From the cell containing the given text, extract its center point as (x, y) coordinate. 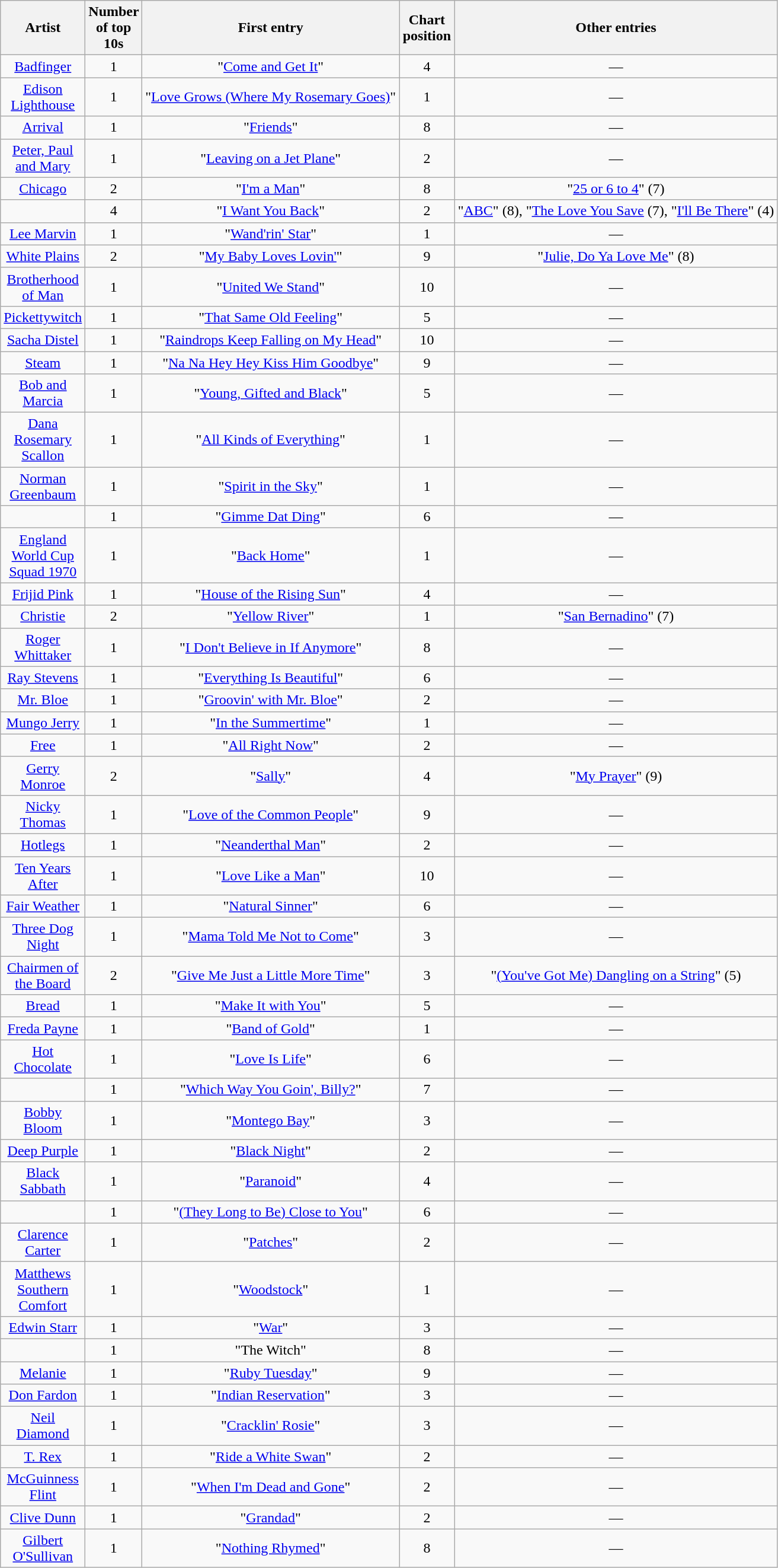
McGuinness Flint (43, 1487)
7 (427, 1090)
Melanie (43, 1372)
Peter, Paul and Mary (43, 158)
"Mama Told Me Not to Come" (271, 937)
"Woodstock" (271, 1289)
Matthews Southern Comfort (43, 1289)
Mr. Bloe (43, 700)
"Neanderthal Man" (271, 845)
"Sally" (271, 775)
Ray Stevens (43, 678)
"Groovin' with Mr. Bloe" (271, 700)
"House of the Rising Sun" (271, 594)
"Love of the Common People" (271, 815)
Chairmen of the Board (43, 976)
Frijid Pink (43, 594)
Bob and Marcia (43, 394)
Dana Rosemary Scallon (43, 440)
"Patches" (271, 1243)
Lee Marvin (43, 234)
Gerry Monroe (43, 775)
"Montego Bay" (271, 1120)
First entry (271, 28)
"In the Summertime" (271, 723)
"Love Grows (Where My Rosemary Goes)" (271, 97)
Black Sabbath (43, 1181)
Badfinger (43, 66)
"Love Is Life" (271, 1059)
Pickettywitch (43, 317)
"Which Way You Goin', Billy?" (271, 1090)
"The Witch" (271, 1350)
"Paranoid" (271, 1181)
Norman Greenbaum (43, 486)
"Wand'rin' Star" (271, 234)
"I Don't Believe in If Anymore" (271, 647)
Neil Diamond (43, 1426)
"Give Me Just a Little More Time" (271, 976)
T. Rex (43, 1457)
Edison Lighthouse (43, 97)
"Raindrops Keep Falling on My Head" (271, 340)
"Natural Sinner" (271, 906)
Free (43, 745)
Christie (43, 617)
"Everything Is Beautiful" (271, 678)
Clarence Carter (43, 1243)
Hot Chocolate (43, 1059)
"Na Na Hey Hey Kiss Him Goodbye" (271, 362)
"I Want You Back" (271, 211)
England World Cup Squad 1970 (43, 555)
"Come and Get It" (271, 66)
"War" (271, 1327)
"Black Night" (271, 1151)
"Band of Gold" (271, 1029)
"Make It with You" (271, 1006)
Other entries (616, 28)
"San Bernadino" (7) (616, 617)
Steam (43, 362)
"Love Like a Man" (271, 875)
"My Prayer" (9) (616, 775)
Chicago (43, 189)
"Yellow River" (271, 617)
"(They Long to Be) Close to You" (271, 1212)
Freda Payne (43, 1029)
"Leaving on a Jet Plane" (271, 158)
"Indian Reservation" (271, 1395)
Three Dog Night (43, 937)
Sacha Distel (43, 340)
"Julie, Do Ya Love Me" (8) (616, 256)
"Grandad" (271, 1518)
"Ruby Tuesday" (271, 1372)
Fair Weather (43, 906)
"Ride a White Swan" (271, 1457)
Deep Purple (43, 1151)
Number of top 10s (114, 28)
"All Right Now" (271, 745)
"Gimme Dat Ding" (271, 517)
Edwin Starr (43, 1327)
"When I'm Dead and Gone" (271, 1487)
"Friends" (271, 127)
"25 or 6 to 4" (7) (616, 189)
Roger Whittaker (43, 647)
Clive Dunn (43, 1518)
"Nothing Rhymed" (271, 1548)
"Young, Gifted and Black" (271, 394)
White Plains (43, 256)
Bread (43, 1006)
"ABC" (8), "The Love You Save (7), "I'll Be There" (4) (616, 211)
Artist (43, 28)
Bobby Bloom (43, 1120)
"That Same Old Feeling" (271, 317)
Nicky Thomas (43, 815)
"(You've Got Me) Dangling on a String" (5) (616, 976)
Arrival (43, 127)
Brotherhood of Man (43, 287)
"All Kinds of Everything" (271, 440)
Don Fardon (43, 1395)
Chart position (427, 28)
"Spirit in the Sky" (271, 486)
Hotlegs (43, 845)
"I'm a Man" (271, 189)
"My Baby Loves Lovin'" (271, 256)
"United We Stand" (271, 287)
"Cracklin' Rosie" (271, 1426)
Mungo Jerry (43, 723)
Gilbert O'Sullivan (43, 1548)
Ten Years After (43, 875)
"Back Home" (271, 555)
